Pinpoint the cell where the given text exists, returning its (x, y) midpoint coordinate. 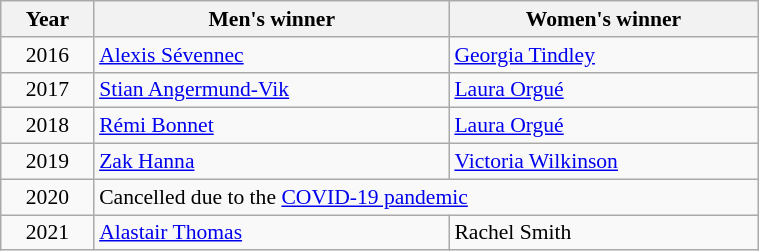
Victoria Wilkinson (603, 162)
Women's winner (603, 19)
Cancelled due to the COVID-19 pandemic (426, 197)
Stian Angermund-Vik (272, 90)
2018 (48, 126)
2017 (48, 90)
2020 (48, 197)
2021 (48, 233)
Rachel Smith (603, 233)
2016 (48, 55)
Year (48, 19)
Georgia Tindley (603, 55)
Men's winner (272, 19)
Rémi Bonnet (272, 126)
Alastair Thomas (272, 233)
Alexis Sévennec (272, 55)
2019 (48, 162)
Zak Hanna (272, 162)
